Extract the [X, Y] coordinate from the center of the cell holding the provided text.  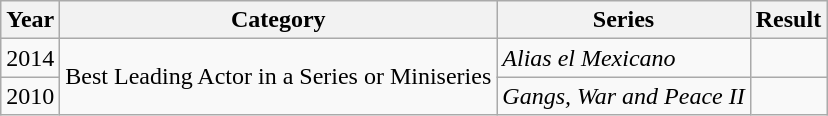
Gangs, War and Peace II [624, 96]
Alias el Mexicano [624, 58]
Series [624, 20]
Year [30, 20]
2010 [30, 96]
2014 [30, 58]
Best Leading Actor in a Series or Miniseries [278, 77]
Result [788, 20]
Category [278, 20]
